Output the (X, Y) coordinate of the center of the cell containing the given text.  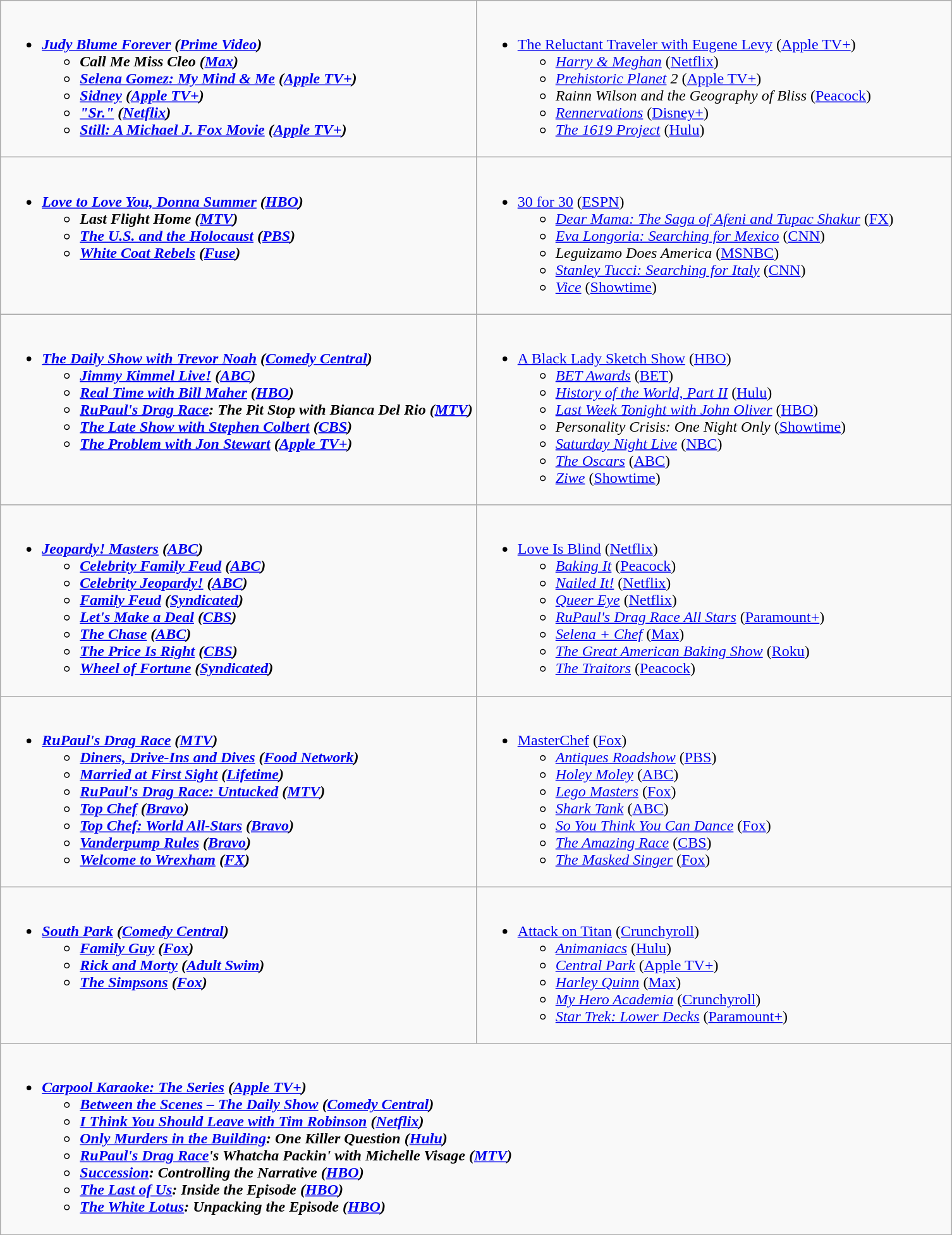
Love to Love You, Donna Summer (HBO)Last Flight Home (MTV)The U.S. and the Holocaust (PBS)White Coat Rebels (Fuse) (238, 236)
South Park (Comedy Central)Family Guy (Fox)Rick and Morty (Adult Swim)The Simpsons (Fox) (238, 965)
